From the cell containing the given text, extract its center point as (X, Y) coordinate. 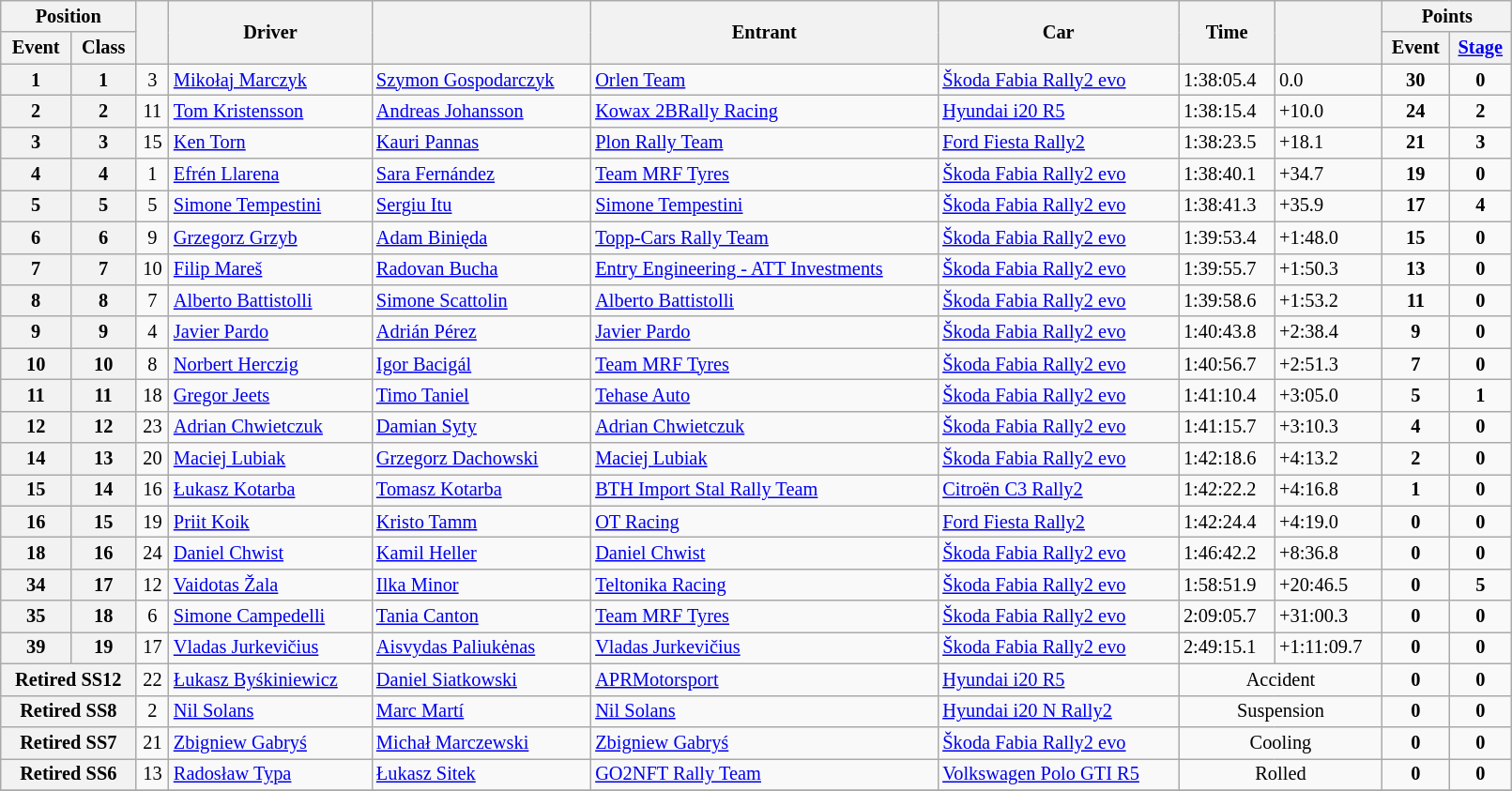
Szymon Gospodarczyk (481, 80)
Car (1059, 32)
1:41:15.7 (1227, 427)
1:39:53.4 (1227, 237)
+35.9 (1329, 205)
34 (36, 585)
Retired SS6 (69, 774)
22 (152, 679)
Plon Rally Team (764, 143)
Timo Taniel (481, 395)
1:38:40.1 (1227, 175)
+1:48.0 (1329, 237)
Tomasz Kotarba (481, 490)
Łukasz Byśkiniewicz (270, 679)
1:38:23.5 (1227, 143)
+10.0 (1329, 111)
Class (103, 48)
+20:46.5 (1329, 585)
Driver (270, 32)
1:38:05.4 (1227, 80)
Kauri Pannas (481, 143)
Tom Kristensson (270, 111)
+4:13.2 (1329, 459)
+2:51.3 (1329, 364)
Grzegorz Grzyb (270, 237)
1:58:51.9 (1227, 585)
Damian Syty (481, 427)
Sara Fernández (481, 175)
Hyundai i20 N Rally2 (1059, 711)
Łukasz Kotarba (270, 490)
+4:16.8 (1329, 490)
Accident (1280, 679)
+18.1 (1329, 143)
Time (1227, 32)
0.0 (1329, 80)
Grzegorz Dachowski (481, 459)
Marc Martí (481, 711)
Michał Marczewski (481, 742)
+8:36.8 (1329, 553)
Kamil Heller (481, 553)
GO2NFT Rally Team (764, 774)
Retired SS12 (69, 679)
Orlen Team (764, 80)
Aisvydas Paliukėnas (481, 647)
Volkswagen Polo GTI R5 (1059, 774)
Adrián Pérez (481, 332)
1:40:56.7 (1227, 364)
Stage (1481, 48)
Entry Engineering - ATT Investments (764, 269)
Adam Binięda (481, 237)
Norbert Herczig (270, 364)
Radosław Typa (270, 774)
1:42:18.6 (1227, 459)
1:38:41.3 (1227, 205)
1:39:58.6 (1227, 300)
Teltonika Racing (764, 585)
OT Racing (764, 522)
+31:00.3 (1329, 616)
BTH Import Stal Rally Team (764, 490)
Topp-Cars Rally Team (764, 237)
35 (36, 616)
+1:11:09.7 (1329, 647)
Entrant (764, 32)
Ilka Minor (481, 585)
Andreas Johansson (481, 111)
+2:38.4 (1329, 332)
1:38:15.4 (1227, 111)
30 (1415, 80)
Kristo Tamm (481, 522)
+4:19.0 (1329, 522)
39 (36, 647)
Efrén Llarena (270, 175)
Tehase Auto (764, 395)
Sergiu Itu (481, 205)
Igor Bacigál (481, 364)
Ken Torn (270, 143)
Cooling (1280, 742)
Priit Koik (270, 522)
Vaidotas Žala (270, 585)
+3:05.0 (1329, 395)
20 (152, 459)
Citroën C3 Rally2 (1059, 490)
2:49:15.1 (1227, 647)
1:41:10.4 (1227, 395)
Tania Canton (481, 616)
+3:10.3 (1329, 427)
+1:53.2 (1329, 300)
1:42:22.2 (1227, 490)
Simone Campedelli (270, 616)
Radovan Bucha (481, 269)
Daniel Siatkowski (481, 679)
23 (152, 427)
Suspension (1280, 711)
Points (1447, 16)
Gregor Jeets (270, 395)
Retired SS8 (69, 711)
APRMotorsport (764, 679)
1:40:43.8 (1227, 332)
+1:50.3 (1329, 269)
Mikołaj Marczyk (270, 80)
Simone Scattolin (481, 300)
Retired SS7 (69, 742)
Position (69, 16)
+34.7 (1329, 175)
2:09:05.7 (1227, 616)
Rolled (1280, 774)
1:39:55.7 (1227, 269)
1:42:24.4 (1227, 522)
Łukasz Sitek (481, 774)
1:46:42.2 (1227, 553)
Filip Mareš (270, 269)
Kowax 2BRally Racing (764, 111)
